Return the (X, Y) coordinate for the center point of the cell that contains the specified text.  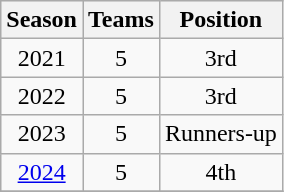
2021 (42, 58)
Position (220, 20)
2024 (42, 172)
2023 (42, 134)
2022 (42, 96)
4th (220, 172)
Teams (120, 20)
Season (42, 20)
Runners-up (220, 134)
